Search for the cell housing the specified text and yield its (X, Y) center coordinate. 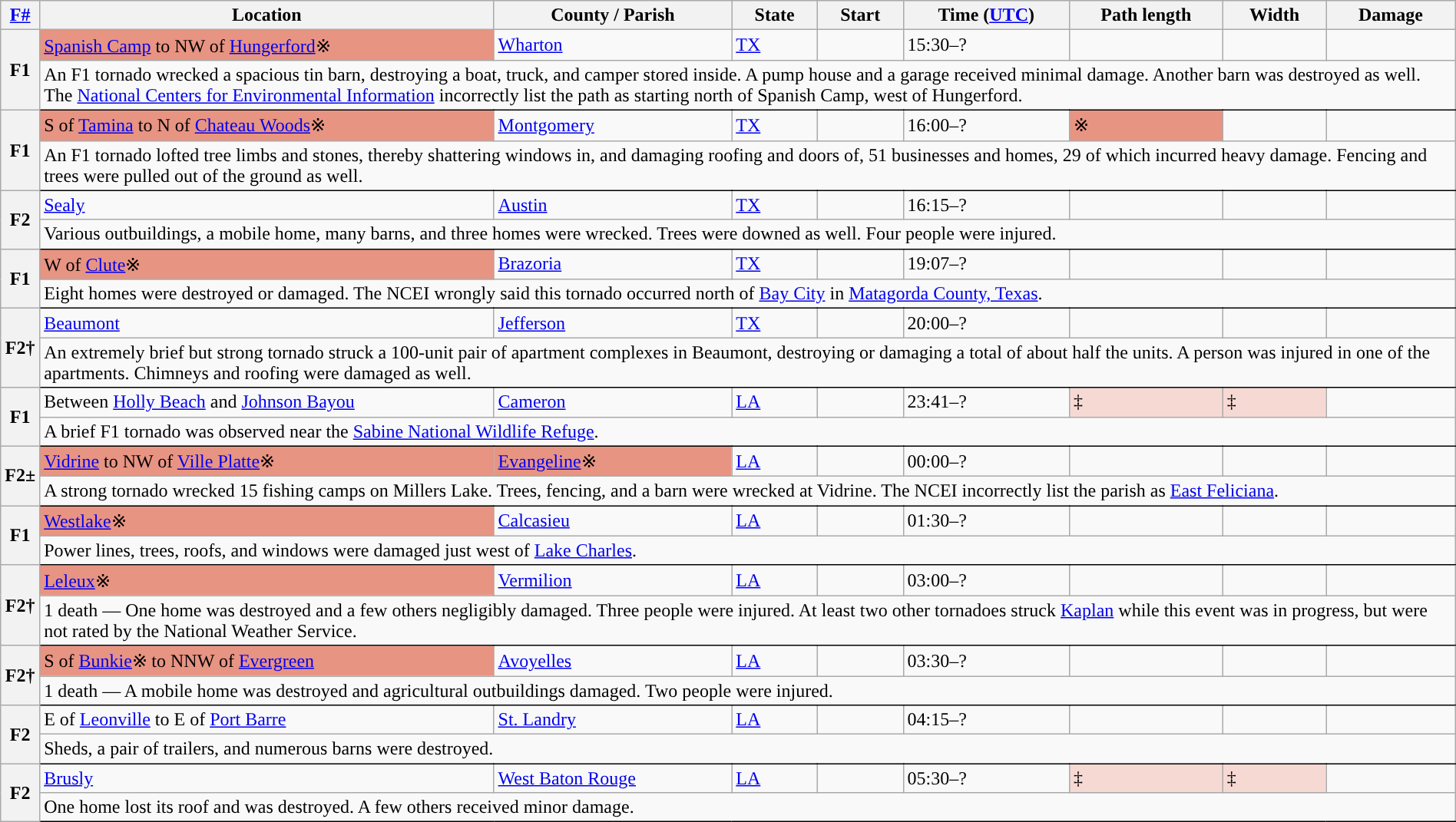
05:30–? (986, 778)
Power lines, trees, roofs, and windows were damaged just west of Lake Charles. (748, 550)
Width (1275, 15)
1 death — A mobile home was destroyed and agricultural outbuildings damaged. Two people were injured. (748, 690)
※ (1146, 125)
Path length (1146, 15)
West Baton Rouge (613, 778)
Beaumont (267, 323)
Leleux※ (267, 580)
State (775, 15)
23:41–? (986, 402)
A brief F1 tornado was observed near the Sabine National Wildlife Refuge. (748, 431)
Damage (1391, 15)
16:00–? (986, 125)
S of Tamina to N of Chateau Woods※ (267, 125)
Location (267, 15)
Sealy (267, 205)
Eight homes were destroyed or damaged. The NCEI wrongly said this tornado occurred north of Bay City in Matagorda County, Texas. (748, 294)
Jefferson (613, 323)
Various outbuildings, a mobile home, many barns, and three homes were wrecked. Trees were downed as well. Four people were injured. (748, 234)
03:30–? (986, 661)
Wharton (613, 45)
01:30–? (986, 521)
04:15–? (986, 720)
Time (UTC) (986, 15)
Spanish Camp to NW of Hungerford※ (267, 45)
Montgomery (613, 125)
Avoyelles (613, 661)
F2± (20, 476)
S of Bunkie※ to NNW of Evergreen (267, 661)
Cameron (613, 402)
W of Clute※ (267, 264)
Austin (613, 205)
Brusly (267, 778)
Start (860, 15)
16:15–? (986, 205)
Westlake※ (267, 521)
Brazoria (613, 264)
Vermilion (613, 580)
Sheds, a pair of trailers, and numerous barns were destroyed. (748, 749)
Evangeline※ (613, 461)
00:00–? (986, 461)
15:30–? (986, 45)
One home lost its roof and was destroyed. A few others received minor damage. (748, 807)
St. Landry (613, 720)
03:00–? (986, 580)
F# (20, 15)
19:07–? (986, 264)
Vidrine to NW of Ville Platte※ (267, 461)
Between Holly Beach and Johnson Bayou (267, 402)
Calcasieu (613, 521)
20:00–? (986, 323)
E of Leonville to E of Port Barre (267, 720)
County / Parish (613, 15)
